Extract the [X, Y] coordinate from the center of the cell holding the provided text.  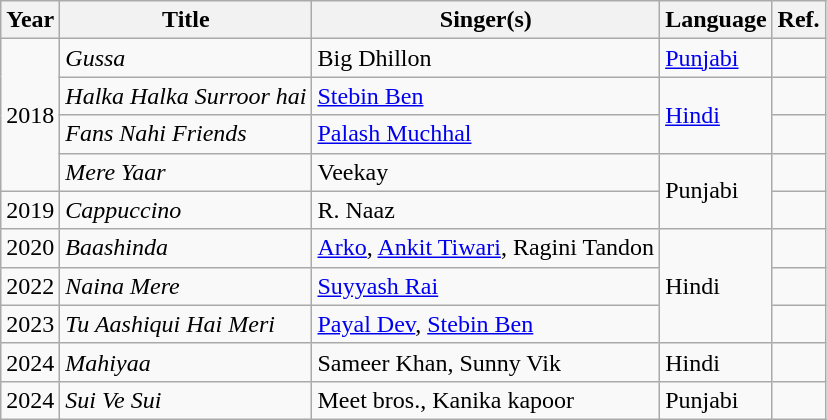
Halka Halka Surroor hai [186, 96]
Payal Dev, Stebin Ben [486, 324]
Sameer Khan, Sunny Vik [486, 362]
R. Naaz [486, 210]
Naina Mere [186, 286]
Mahiyaa [186, 362]
Year [30, 20]
Fans Nahi Friends [186, 134]
Mere Yaar [186, 172]
Gussa [186, 58]
Arko, Ankit Tiwari, Ragini Tandon [486, 248]
2020 [30, 248]
2023 [30, 324]
Baashinda [186, 248]
Cappuccino [186, 210]
2018 [30, 115]
2019 [30, 210]
Singer(s) [486, 20]
Big Dhillon [486, 58]
Meet bros., Kanika kapoor [486, 400]
Language [716, 20]
Stebin Ben [486, 96]
Ref. [798, 20]
2022 [30, 286]
Veekay [486, 172]
Tu Aashiqui Hai Meri [186, 324]
Palash Muchhal [486, 134]
Title [186, 20]
Suyyash Rai [486, 286]
Sui Ve Sui [186, 400]
